From the cell containing the given text, extract its center point as (X, Y) coordinate. 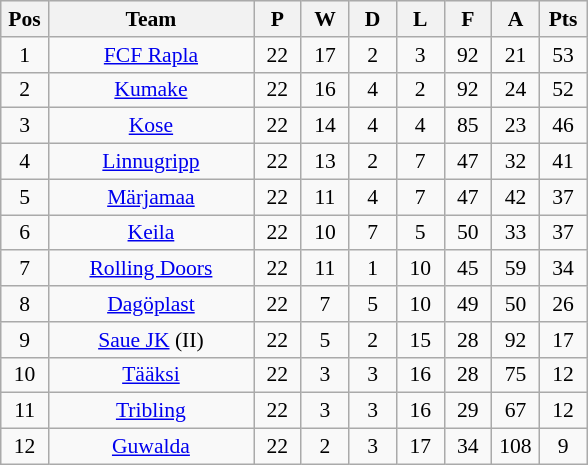
Keila (150, 233)
Linnugripp (150, 162)
Pos (25, 19)
Rolling Doors (150, 269)
Tääksi (150, 375)
W (325, 19)
Team (150, 19)
8 (25, 304)
29 (468, 411)
14 (325, 126)
67 (516, 411)
D (373, 19)
Saue JK (II) (150, 340)
23 (516, 126)
Dagöplast (150, 304)
A (516, 19)
F (468, 19)
53 (563, 55)
41 (563, 162)
Pts (563, 19)
Kumake (150, 90)
42 (516, 197)
13 (325, 162)
59 (516, 269)
Tribling (150, 411)
75 (516, 375)
15 (420, 340)
52 (563, 90)
Guwalda (150, 447)
P (278, 19)
46 (563, 126)
Kose (150, 126)
L (420, 19)
Märjamaa (150, 197)
108 (516, 447)
21 (516, 55)
32 (516, 162)
26 (563, 304)
85 (468, 126)
45 (468, 269)
49 (468, 304)
24 (516, 90)
6 (25, 233)
FCF Rapla (150, 55)
33 (516, 233)
